Return the (X, Y) coordinate for the center point of the cell that contains the specified text.  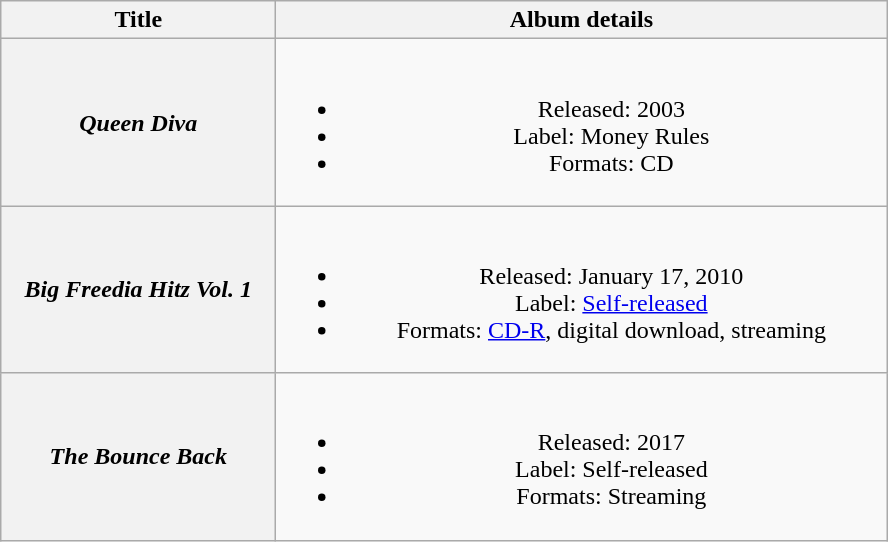
Queen Diva (138, 122)
Released: 2017Label: Self-releasedFormats: Streaming (582, 456)
Released: January 17, 2010Label: Self-releasedFormats: CD-R, digital download, streaming (582, 290)
Album details (582, 20)
Released: 2003Label: Money RulesFormats: CD (582, 122)
Title (138, 20)
The Bounce Back (138, 456)
Big Freedia Hitz Vol. 1 (138, 290)
